Extract the [X, Y] coordinate from the center of the cell holding the provided text.  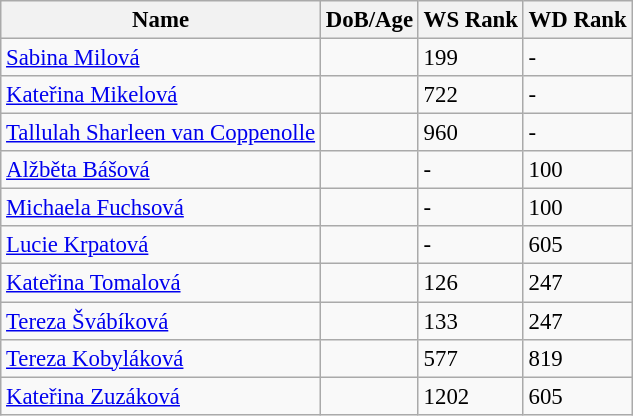
Sabina Milová [161, 58]
Kateřina Mikelová [161, 95]
1202 [470, 396]
Lucie Krpatová [161, 245]
Tereza Švábíková [161, 321]
Tallulah Sharleen van Coppenolle [161, 133]
DoB/Age [369, 20]
722 [470, 95]
Kateřina Tomalová [161, 283]
WS Rank [470, 20]
126 [470, 283]
819 [578, 358]
Tereza Kobyláková [161, 358]
Alžběta Bášová [161, 170]
133 [470, 321]
WD Rank [578, 20]
Michaela Fuchsová [161, 208]
Name [161, 20]
960 [470, 133]
199 [470, 58]
Kateřina Zuzáková [161, 396]
577 [470, 358]
